Scan for the cell matching the given text and deliver its [X, Y] coordinate at center. 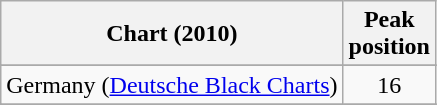
Chart (2010) [172, 34]
Peakposition [389, 34]
Germany (Deutsche Black Charts) [172, 85]
16 [389, 85]
